Locate the cell with the specified text and output its (X, Y) center coordinate. 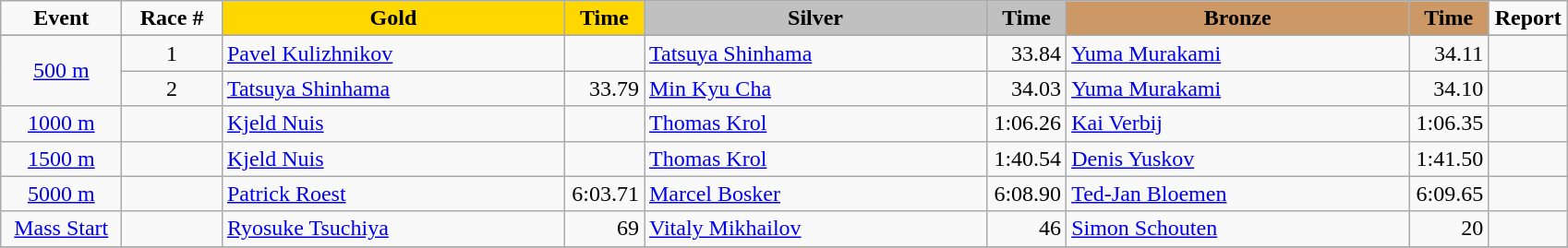
1:41.50 (1449, 159)
69 (604, 229)
Denis Yuskov (1237, 159)
1:06.26 (1027, 124)
1:40.54 (1027, 159)
1000 m (61, 124)
34.10 (1449, 89)
33.79 (604, 89)
46 (1027, 229)
5000 m (61, 194)
Min Kyu Cha (816, 89)
Marcel Bosker (816, 194)
2 (172, 89)
1 (172, 53)
Event (61, 18)
20 (1449, 229)
Race # (172, 18)
Pavel Kulizhnikov (393, 53)
6:03.71 (604, 194)
Report (1528, 18)
Silver (816, 18)
Kai Verbij (1237, 124)
Bronze (1237, 18)
34.03 (1027, 89)
33.84 (1027, 53)
Ryosuke Tsuchiya (393, 229)
34.11 (1449, 53)
Gold (393, 18)
6:08.90 (1027, 194)
6:09.65 (1449, 194)
Patrick Roest (393, 194)
Vitaly Mikhailov (816, 229)
1500 m (61, 159)
Simon Schouten (1237, 229)
500 m (61, 71)
Ted-Jan Bloemen (1237, 194)
1:06.35 (1449, 124)
Mass Start (61, 229)
